Find where the given text appears and provide that cell's center as (x, y) coordinate. 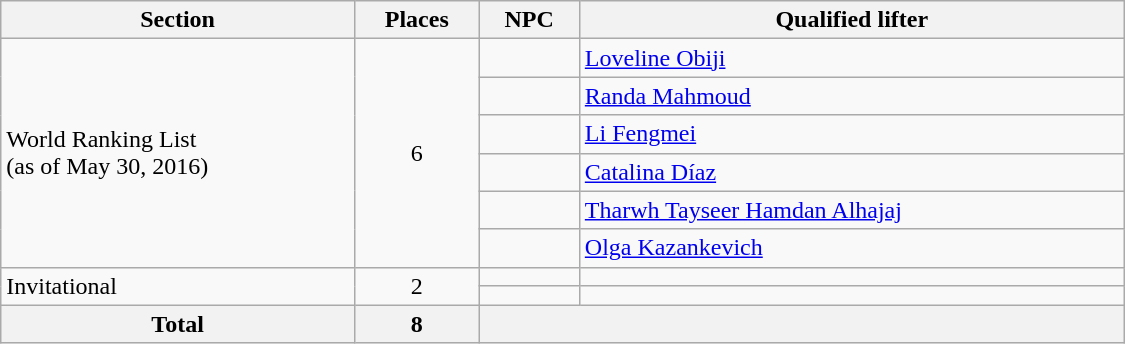
Total (178, 324)
8 (416, 324)
Catalina Díaz (852, 172)
Section (178, 20)
Tharwh Tayseer Hamdan Alhajaj (852, 210)
Olga Kazankevich (852, 248)
Invitational (178, 286)
Loveline Obiji (852, 58)
Qualified lifter (852, 20)
2 (416, 286)
Places (416, 20)
Randa Mahmoud (852, 96)
Li Fengmei (852, 134)
World Ranking List(as of May 30, 2016) (178, 153)
NPC (529, 20)
6 (416, 153)
